Return the (X, Y) coordinate for the center point of the cell that contains the specified text.  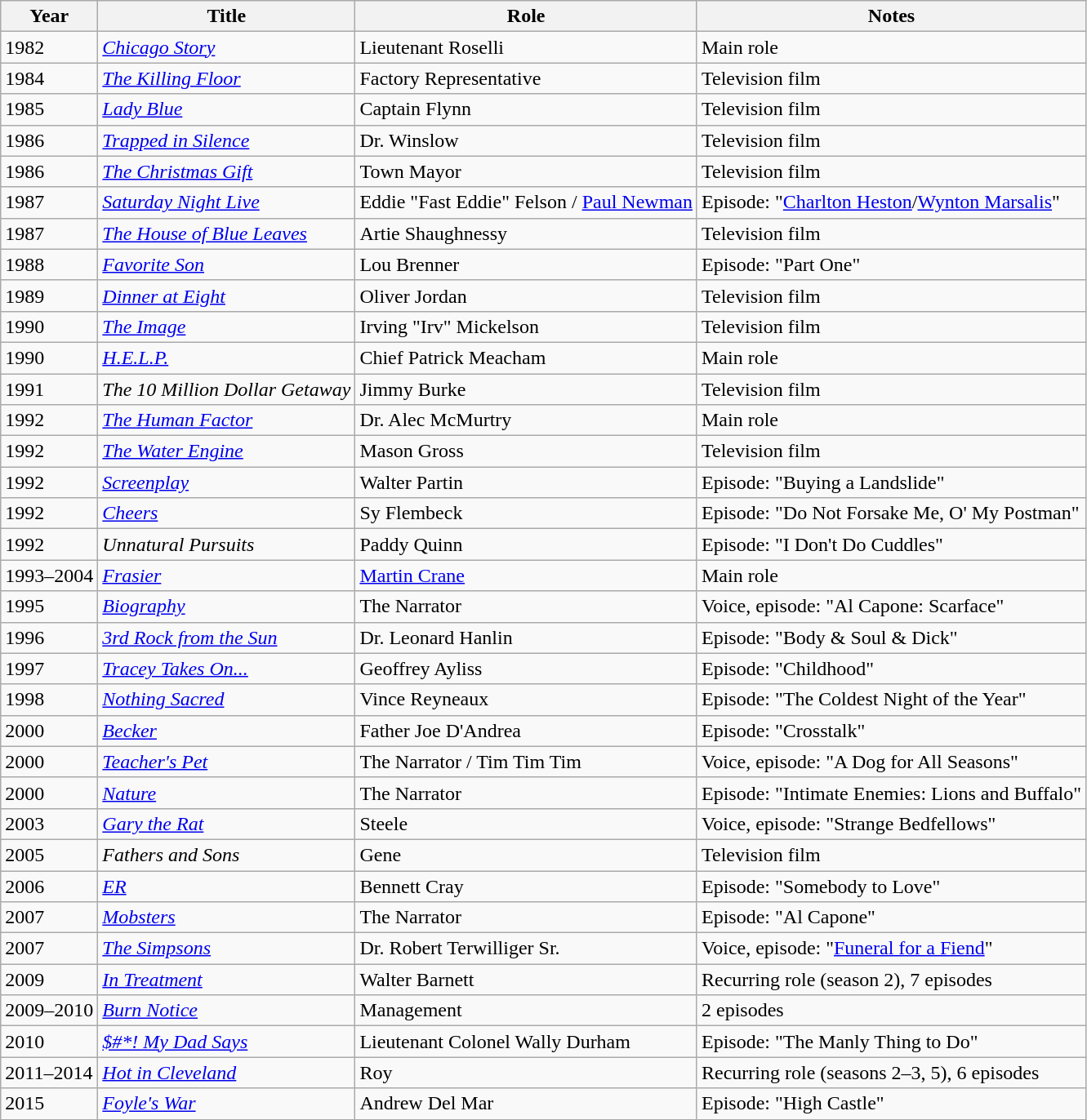
Irving "Irv" Mickelson (526, 327)
Hot in Cleveland (227, 1073)
2015 (49, 1104)
Mobsters (227, 918)
Episode: "Buying a Landslide" (891, 482)
1984 (49, 78)
2005 (49, 855)
Screenplay (227, 482)
Episode: "Body & Soul & Dick" (891, 638)
Steele (526, 824)
The House of Blue Leaves (227, 233)
Gary the Rat (227, 824)
2011–2014 (49, 1073)
1996 (49, 638)
Tracey Takes On... (227, 669)
Cheers (227, 513)
Chicago Story (227, 47)
Episode: "The Manly Thing to Do" (891, 1042)
Episode: "Charlton Heston/Wynton Marsalis" (891, 202)
In Treatment (227, 980)
Fathers and Sons (227, 855)
1989 (49, 296)
Dr. Winslow (526, 140)
Episode: "Intimate Enemies: Lions and Buffalo" (891, 793)
2003 (49, 824)
Town Mayor (526, 171)
Captain Flynn (526, 109)
H.E.L.P. (227, 358)
Trapped in Silence (227, 140)
The Image (227, 327)
Lady Blue (227, 109)
Episode: "Somebody to Love" (891, 886)
The Narrator / Tim Tim Tim (526, 762)
Nature (227, 793)
Voice, episode: "Funeral for a Fiend" (891, 949)
Episode: "Crosstalk" (891, 731)
Chief Patrick Meacham (526, 358)
1998 (49, 700)
2009 (49, 980)
Geoffrey Ayliss (526, 669)
1988 (49, 264)
Lieutenant Colonel Wally Durham (526, 1042)
Year (49, 16)
Episode: "Childhood" (891, 669)
Oliver Jordan (526, 296)
Father Joe D'Andrea (526, 731)
The Water Engine (227, 451)
Roy (526, 1073)
Walter Barnett (526, 980)
Episode: "High Castle" (891, 1104)
Episode: "Al Capone" (891, 918)
The Human Factor (227, 420)
Paddy Quinn (526, 544)
Episode: "Do Not Forsake Me, O' My Postman" (891, 513)
1982 (49, 47)
The Simpsons (227, 949)
1997 (49, 669)
Voice, episode: "Al Capone: Scarface" (891, 607)
Frasier (227, 576)
Recurring role (seasons 2–3, 5), 6 episodes (891, 1073)
Becker (227, 731)
Favorite Son (227, 264)
Unnatural Pursuits (227, 544)
Episode: "I Don't Do Cuddles" (891, 544)
Bennett Cray (526, 886)
3rd Rock from the Sun (227, 638)
1985 (49, 109)
Lieutenant Roselli (526, 47)
Artie Shaughnessy (526, 233)
The 10 Million Dollar Getaway (227, 389)
Teacher's Pet (227, 762)
The Christmas Gift (227, 171)
1991 (49, 389)
Martin Crane (526, 576)
Title (227, 16)
Role (526, 16)
Recurring role (season 2), 7 episodes (891, 980)
Jimmy Burke (526, 389)
Dinner at Eight (227, 296)
Dr. Robert Terwilliger Sr. (526, 949)
Sy Flembeck (526, 513)
Lou Brenner (526, 264)
Voice, episode: "Strange Bedfellows" (891, 824)
Factory Representative (526, 78)
ER (227, 886)
Management (526, 1011)
Notes (891, 16)
Episode: "Part One" (891, 264)
Saturday Night Live (227, 202)
Mason Gross (526, 451)
2 episodes (891, 1011)
Dr. Leonard Hanlin (526, 638)
Burn Notice (227, 1011)
1995 (49, 607)
2006 (49, 886)
$#*! My Dad Says (227, 1042)
Episode: "The Coldest Night of the Year" (891, 700)
Andrew Del Mar (526, 1104)
2009–2010 (49, 1011)
Nothing Sacred (227, 700)
The Killing Floor (227, 78)
1993–2004 (49, 576)
Eddie "Fast Eddie" Felson / Paul Newman (526, 202)
Dr. Alec McMurtry (526, 420)
Gene (526, 855)
Voice, episode: "A Dog for All Seasons" (891, 762)
Foyle's War (227, 1104)
2010 (49, 1042)
Biography (227, 607)
Vince Reyneaux (526, 700)
Walter Partin (526, 482)
